Capture the cell that displays the provided text and extract its (x, y) central coordinate. 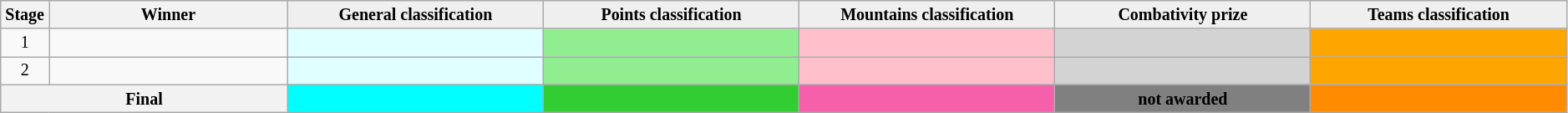
Final (145, 99)
1 (25, 44)
not awarded (1183, 99)
Combativity prize (1183, 15)
Winner (169, 15)
Teams classification (1439, 15)
Mountains classification (927, 15)
Points classification (671, 15)
2 (25, 70)
General classification (415, 15)
Stage (25, 15)
